Find where the given text appears and provide that cell's center as (X, Y) coordinate. 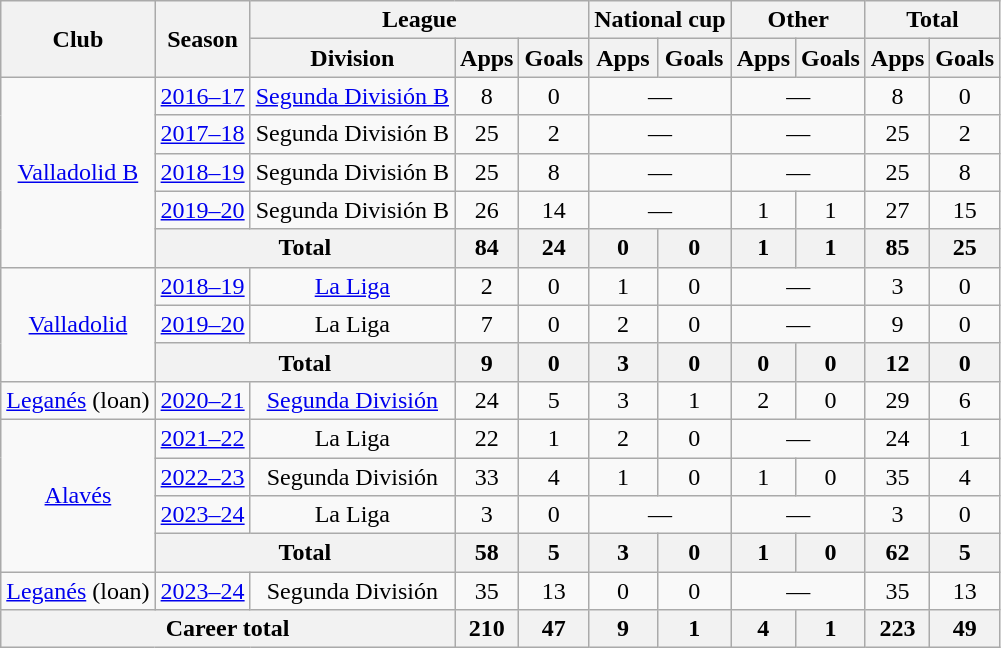
Valladolid B (78, 172)
223 (897, 629)
2020–21 (202, 400)
2022–23 (202, 477)
7 (487, 324)
Other (798, 20)
2021–22 (202, 438)
33 (487, 477)
47 (554, 629)
6 (965, 400)
12 (897, 362)
22 (487, 438)
58 (487, 553)
84 (487, 248)
85 (897, 248)
League (420, 20)
Alavés (78, 495)
26 (487, 210)
Season (202, 39)
2016–17 (202, 96)
62 (897, 553)
14 (554, 210)
Valladolid (78, 324)
Division (352, 58)
27 (897, 210)
National cup (660, 20)
210 (487, 629)
15 (965, 210)
Club (78, 39)
2017–18 (202, 134)
Career total (228, 629)
49 (965, 629)
29 (897, 400)
